Scan for the cell matching the given text and deliver its (X, Y) coordinate at center. 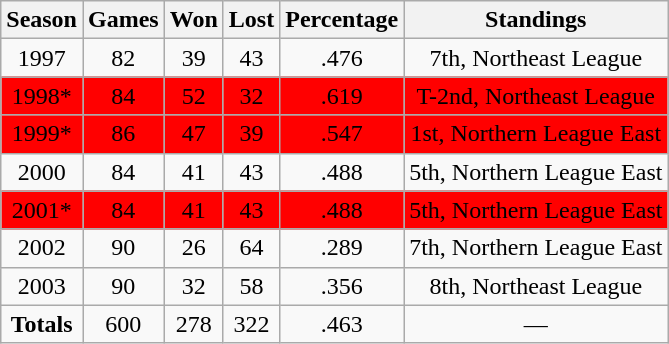
.619 (342, 96)
8th, Northeast League (536, 286)
2001* (42, 210)
Games (123, 20)
.463 (342, 324)
52 (194, 96)
7th, Northeast League (536, 58)
82 (123, 58)
1997 (42, 58)
Standings (536, 20)
47 (194, 134)
Won (194, 20)
2000 (42, 172)
1st, Northern League East (536, 134)
322 (251, 324)
2003 (42, 286)
26 (194, 248)
Percentage (342, 20)
86 (123, 134)
T-2nd, Northeast League (536, 96)
7th, Northern League East (536, 248)
— (536, 324)
58 (251, 286)
600 (123, 324)
1999* (42, 134)
Lost (251, 20)
.289 (342, 248)
1998* (42, 96)
278 (194, 324)
Totals (42, 324)
Season (42, 20)
.547 (342, 134)
.476 (342, 58)
64 (251, 248)
2002 (42, 248)
.356 (342, 286)
